Provide the [X, Y] coordinate of the cell's center where the given text is located.  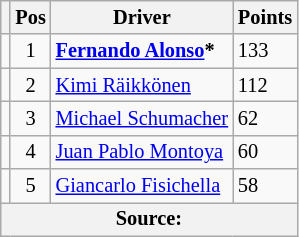
133 [265, 51]
60 [265, 152]
Pos [30, 17]
Juan Pablo Montoya [142, 152]
Fernando Alonso* [142, 51]
58 [265, 186]
Kimi Räikkönen [142, 85]
112 [265, 85]
4 [30, 152]
Source: [149, 219]
Points [265, 17]
62 [265, 118]
5 [30, 186]
Michael Schumacher [142, 118]
Driver [142, 17]
1 [30, 51]
2 [30, 85]
3 [30, 118]
Giancarlo Fisichella [142, 186]
